Scan for the cell matching the given text and deliver its (X, Y) coordinate at center. 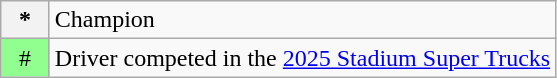
# (26, 58)
* (26, 20)
Driver competed in the 2025 Stadium Super Trucks (302, 58)
Champion (302, 20)
